Pinpoint the cell where the given text exists, returning its [x, y] midpoint coordinate. 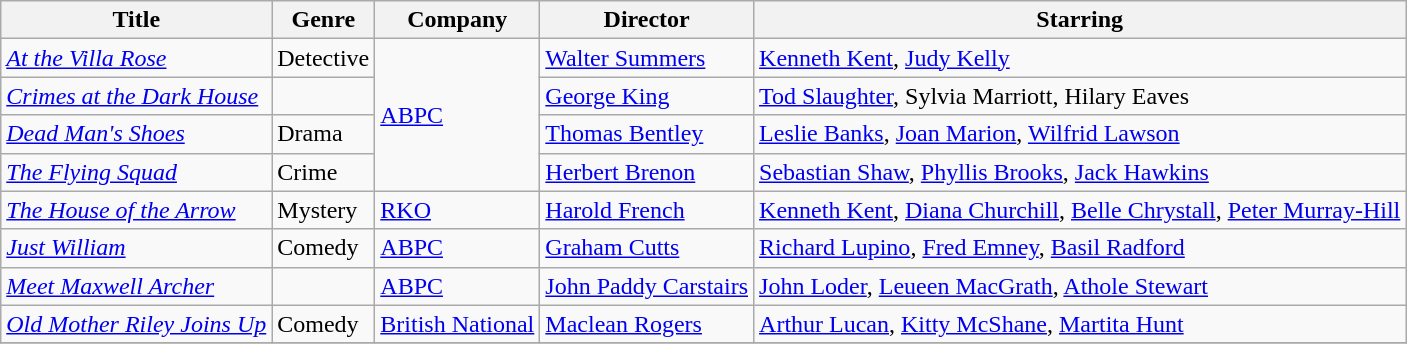
Director [647, 20]
Starring [1080, 20]
Dead Man's Shoes [136, 134]
Crime [324, 172]
Walter Summers [647, 58]
Harold French [647, 210]
Arthur Lucan, Kitty McShane, Martita Hunt [1080, 324]
At the Villa Rose [136, 58]
Just William [136, 248]
British National [458, 324]
Title [136, 20]
Drama [324, 134]
Detective [324, 58]
George King [647, 96]
Herbert Brenon [647, 172]
Genre [324, 20]
The Flying Squad [136, 172]
Thomas Bentley [647, 134]
John Paddy Carstairs [647, 286]
Meet Maxwell Archer [136, 286]
RKO [458, 210]
The House of the Arrow [136, 210]
Tod Slaughter, Sylvia Marriott, Hilary Eaves [1080, 96]
Graham Cutts [647, 248]
Kenneth Kent, Judy Kelly [1080, 58]
Mystery [324, 210]
Maclean Rogers [647, 324]
Old Mother Riley Joins Up [136, 324]
Sebastian Shaw, Phyllis Brooks, Jack Hawkins [1080, 172]
Kenneth Kent, Diana Churchill, Belle Chrystall, Peter Murray-Hill [1080, 210]
John Loder, Leueen MacGrath, Athole Stewart [1080, 286]
Richard Lupino, Fred Emney, Basil Radford [1080, 248]
Crimes at the Dark House [136, 96]
Company [458, 20]
Leslie Banks, Joan Marion, Wilfrid Lawson [1080, 134]
